Scan for the cell matching the given text and deliver its [x, y] coordinate at center. 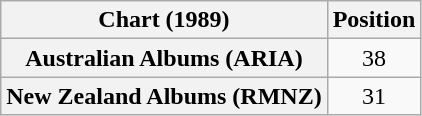
31 [374, 96]
New Zealand Albums (RMNZ) [164, 96]
Chart (1989) [164, 20]
38 [374, 58]
Position [374, 20]
Australian Albums (ARIA) [164, 58]
